For the text-containing cell, return its midpoint in [x, y] coordinate format. 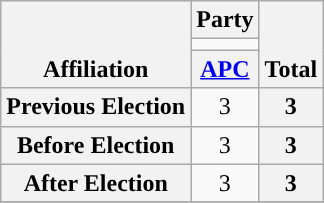
Total [291, 44]
Affiliation [96, 44]
Before Election [96, 145]
After Election [96, 183]
Party [225, 20]
APC [225, 69]
Previous Election [96, 107]
